Search for the cell housing the specified text and yield its [x, y] center coordinate. 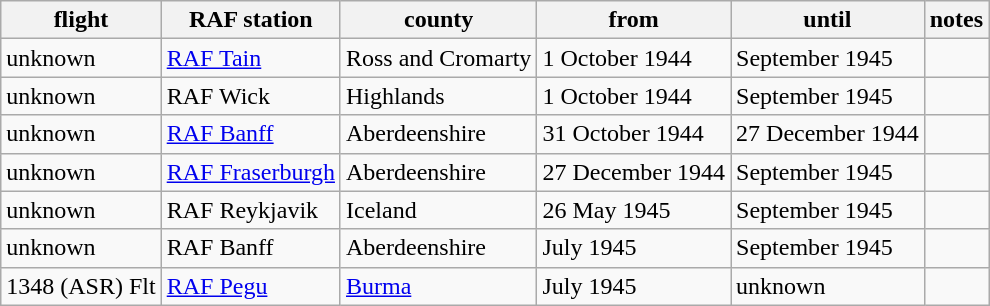
RAF Wick [250, 96]
RAF Reykjavik [250, 210]
Highlands [438, 96]
Iceland [438, 210]
until [828, 20]
Ross and Cromarty [438, 58]
RAF Fraserburgh [250, 172]
31 October 1944 [634, 134]
RAF Pegu [250, 286]
RAF station [250, 20]
26 May 1945 [634, 210]
notes [956, 20]
flight [81, 20]
1348 (ASR) Flt [81, 286]
county [438, 20]
RAF Tain [250, 58]
from [634, 20]
Burma [438, 286]
